From the cell containing the given text, extract its center point as (x, y) coordinate. 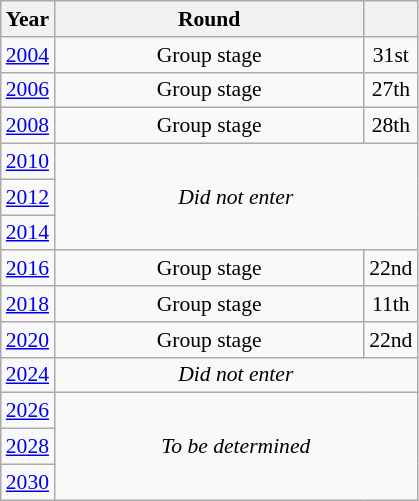
Round (209, 19)
2004 (28, 55)
27th (390, 90)
31st (390, 55)
11th (390, 304)
Year (28, 19)
2030 (28, 482)
2010 (28, 162)
2008 (28, 126)
2024 (28, 375)
2020 (28, 340)
2006 (28, 90)
28th (390, 126)
To be determined (236, 446)
2016 (28, 269)
2012 (28, 197)
2014 (28, 233)
2026 (28, 411)
2018 (28, 304)
2028 (28, 447)
